Extract the [x, y] coordinate from the center of the cell holding the provided text.  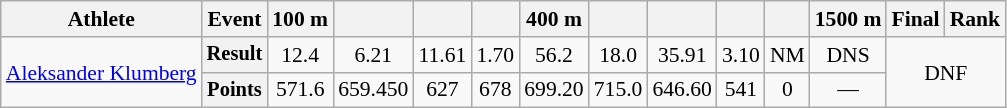
627 [442, 90]
678 [495, 90]
100 m [300, 19]
NM [788, 55]
Rank [976, 19]
646.60 [682, 90]
Points [235, 90]
18.0 [618, 55]
571.6 [300, 90]
DNF [946, 72]
11.61 [442, 55]
— [848, 90]
541 [741, 90]
699.20 [554, 90]
Final [915, 19]
715.0 [618, 90]
0 [788, 90]
1500 m [848, 19]
Aleksander Klumberg [102, 72]
6.21 [373, 55]
3.10 [741, 55]
35.91 [682, 55]
659.450 [373, 90]
1.70 [495, 55]
Result [235, 55]
400 m [554, 19]
56.2 [554, 55]
DNS [848, 55]
Event [235, 19]
Athlete [102, 19]
12.4 [300, 55]
